Output the (X, Y) coordinate of the center of the cell containing the given text.  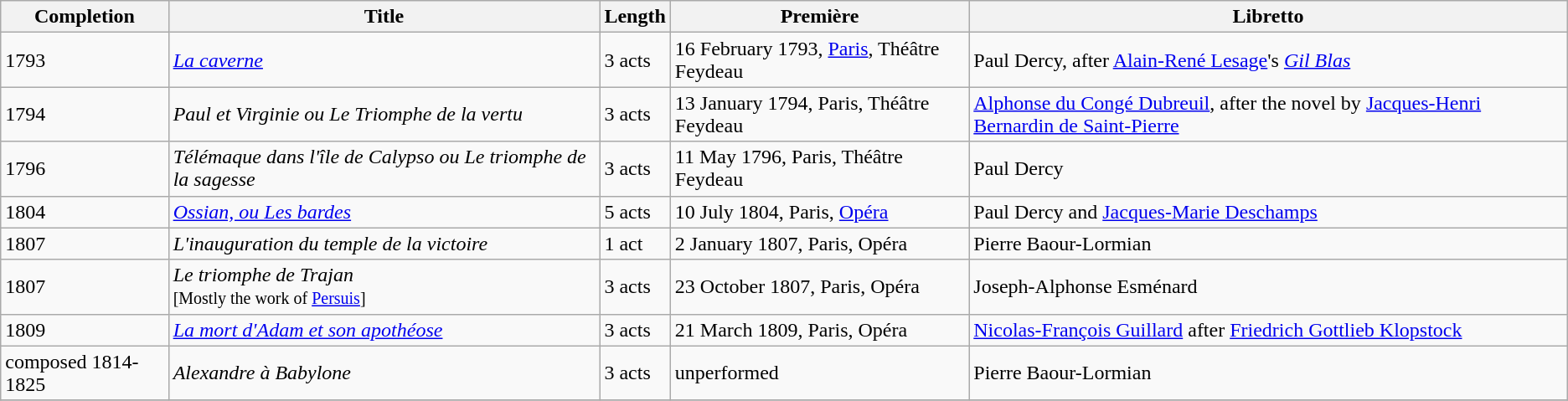
1 act (635, 244)
Length (635, 17)
Paul Dercy, after Alain-René Lesage's Gil Blas (1268, 60)
Alexandre à Babylone (384, 373)
Nicolas-François Guillard after Friedrich Gottlieb Klopstock (1268, 330)
11 May 1796, Paris, Théâtre Feydeau (819, 169)
unperformed (819, 373)
1794 (85, 114)
Paul et Virginie ou Le Triomphe de la vertu (384, 114)
Libretto (1268, 17)
Paul Dercy and Jacques-Marie Deschamps (1268, 212)
La caverne (384, 60)
Paul Dercy (1268, 169)
L'inauguration du temple de la victoire (384, 244)
Le triomphe de Trajan[Mostly the work of Persuis] (384, 286)
1804 (85, 212)
23 October 1807, Paris, Opéra (819, 286)
Completion (85, 17)
Alphonse du Congé Dubreuil, after the novel by Jacques-Henri Bernardin de Saint-Pierre (1268, 114)
Joseph-Alphonse Esménard (1268, 286)
composed 1814-1825 (85, 373)
21 March 1809, Paris, Opéra (819, 330)
Première (819, 17)
1809 (85, 330)
2 January 1807, Paris, Opéra (819, 244)
10 July 1804, Paris, Opéra (819, 212)
Télémaque dans l'île de Calypso ou Le triomphe de la sagesse (384, 169)
13 January 1794, Paris, Théâtre Feydeau (819, 114)
Title (384, 17)
16 February 1793, Paris, Théâtre Feydeau (819, 60)
1796 (85, 169)
Ossian, ou Les bardes (384, 212)
5 acts (635, 212)
La mort d'Adam et son apothéose (384, 330)
1793 (85, 60)
